Locate the cell with the specified text and output its (X, Y) center coordinate. 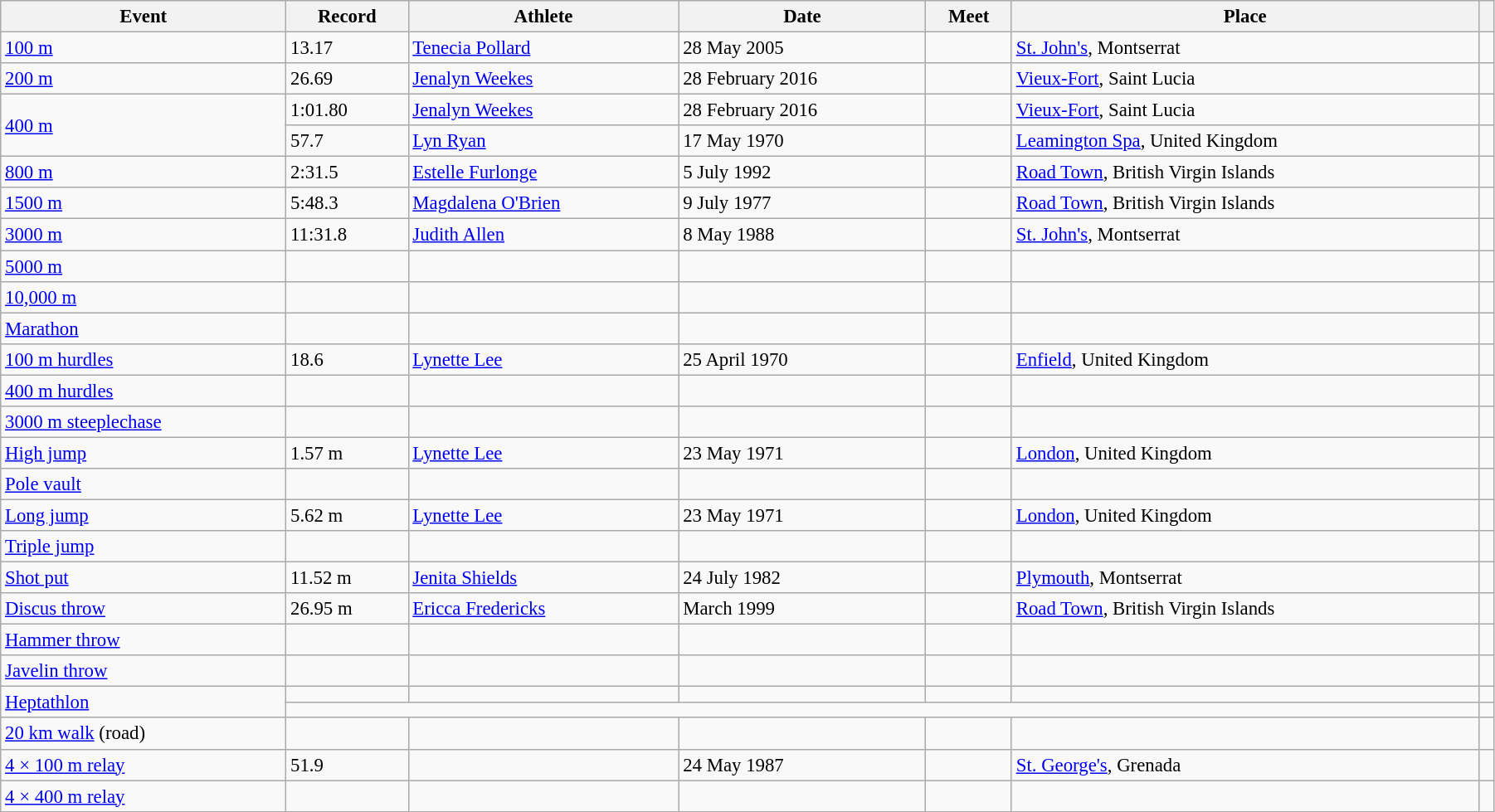
26.95 m (347, 609)
Javelin throw (144, 671)
17 May 1970 (802, 141)
Date (802, 17)
Tenecia Pollard (543, 48)
Event (144, 17)
St. George's, Grenada (1244, 765)
Magdalena O'Brien (543, 203)
1:01.80 (347, 110)
400 m (144, 126)
Plymouth, Montserrat (1244, 578)
Lyn Ryan (543, 141)
Enfield, United Kingdom (1244, 359)
8 May 1988 (802, 235)
Estelle Furlonge (543, 173)
400 m hurdles (144, 391)
1500 m (144, 203)
High jump (144, 453)
5.62 m (347, 515)
57.7 (347, 141)
Record (347, 17)
26.69 (347, 79)
3000 m steeplechase (144, 422)
4 × 100 m relay (144, 765)
5000 m (144, 266)
Discus throw (144, 609)
51.9 (347, 765)
200 m (144, 79)
Heptathlon (144, 703)
100 m (144, 48)
100 m hurdles (144, 359)
Pole vault (144, 484)
4 × 400 m relay (144, 796)
1.57 m (347, 453)
11:31.8 (347, 235)
13.17 (347, 48)
Meet (969, 17)
24 July 1982 (802, 578)
Shot put (144, 578)
March 1999 (802, 609)
10,000 m (144, 297)
9 July 1977 (802, 203)
25 April 1970 (802, 359)
Place (1244, 17)
Long jump (144, 515)
28 May 2005 (802, 48)
Jenita Shields (543, 578)
11.52 m (347, 578)
24 May 1987 (802, 765)
Triple jump (144, 547)
800 m (144, 173)
5 July 1992 (802, 173)
Hammer throw (144, 640)
3000 m (144, 235)
Marathon (144, 328)
2:31.5 (347, 173)
Judith Allen (543, 235)
18.6 (347, 359)
5:48.3 (347, 203)
Ericca Fredericks (543, 609)
Athlete (543, 17)
20 km walk (road) (144, 734)
Leamington Spa, United Kingdom (1244, 141)
